Return the [X, Y] coordinate for the center point of the cell that contains the specified text.  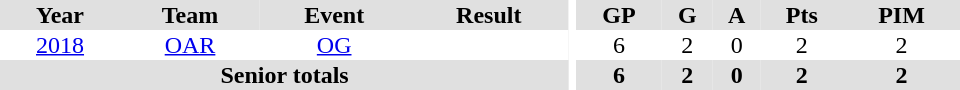
Event [334, 15]
Pts [802, 15]
G [688, 15]
2018 [60, 45]
GP [619, 15]
A [737, 15]
OG [334, 45]
OAR [190, 45]
PIM [902, 15]
Senior totals [284, 75]
Team [190, 15]
Result [488, 15]
Year [60, 15]
